Search for the cell housing the specified text and yield its (X, Y) center coordinate. 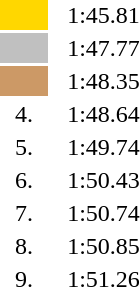
8. (24, 246)
5. (24, 147)
4. (24, 114)
6. (24, 180)
7. (24, 213)
